Find where the given text appears and provide that cell's center as (X, Y) coordinate. 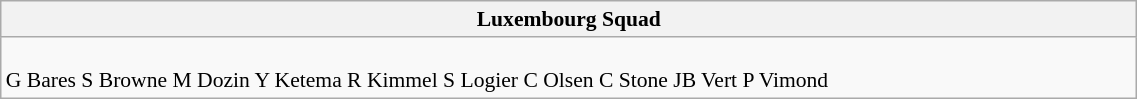
G Bares S Browne M Dozin Y Ketema R Kimmel S Logier C Olsen C Stone JB Vert P Vimond (569, 68)
Luxembourg Squad (569, 19)
